Determine the [x, y] coordinate at the center of the cell enclosing the given text.  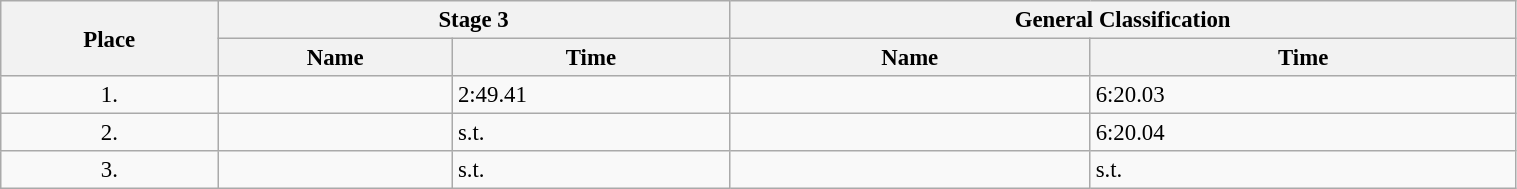
3. [110, 170]
1. [110, 95]
Stage 3 [474, 20]
2. [110, 133]
6:20.04 [1303, 133]
6:20.03 [1303, 95]
Place [110, 38]
2:49.41 [592, 95]
General Classification [1122, 20]
